Return (X, Y) of the center of cell containing provided text 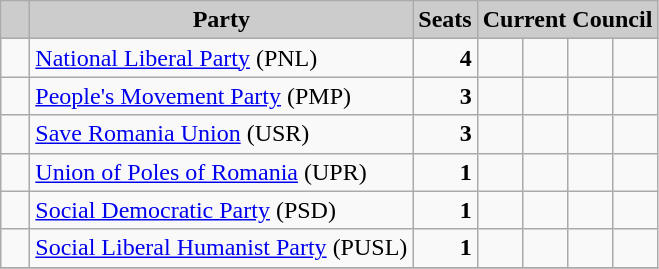
Social Liberal Humanist Party (PUSL) (222, 248)
Union of Poles of Romania (UPR) (222, 172)
Party (222, 20)
Social Democratic Party (PSD) (222, 210)
National Liberal Party (PNL) (222, 58)
4 (445, 58)
People's Movement Party (PMP) (222, 96)
Seats (445, 20)
Save Romania Union (USR) (222, 134)
Current Council (568, 20)
